Return the (X, Y) coordinate for the center point of the cell that contains the specified text.  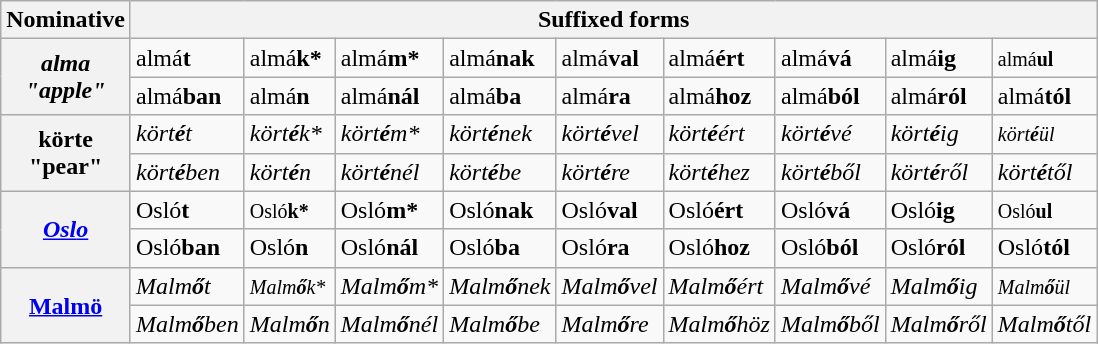
Malmőből (830, 324)
körtéhez (719, 172)
Nominative (66, 20)
Malmővel (610, 286)
Oslón (290, 248)
Oslóban (187, 248)
almául (1044, 58)
Malmőnek (500, 286)
almává (830, 58)
körtéül (1044, 134)
Oslóból (830, 248)
almám* (389, 58)
almán (290, 96)
almáig (938, 58)
almához (719, 96)
almának (500, 58)
Oslót (187, 210)
Oslóm* (389, 210)
Malmőbe (500, 324)
Oslók* (290, 210)
Oslónál (389, 248)
Oslóul (1044, 210)
Oslóig (938, 210)
Suffixed forms (613, 20)
Malmőnél (389, 324)
Malmőre (610, 324)
Oslóba (500, 248)
Oslóval (610, 210)
almára (610, 96)
Malmőben (187, 324)
Oslo (66, 229)
Malmőről (938, 324)
körtéért (719, 134)
körtévé (830, 134)
Malmőül (1044, 286)
körtém* (389, 134)
alma"apple" (66, 77)
almánál (389, 96)
Oslónak (500, 210)
Oslóvá (830, 210)
almától (1044, 96)
körtétől (1044, 172)
körték* (290, 134)
körtének (500, 134)
almából (830, 96)
körténél (389, 172)
Malmők* (290, 286)
Malmőtől (1044, 324)
körtén (290, 172)
Malmőm* (389, 286)
almáról (938, 96)
körte"pear" (66, 153)
körtébe (500, 172)
körtével (610, 134)
Malmö (66, 305)
almáért (719, 58)
körtét (187, 134)
Oslóról (938, 248)
Oslóért (719, 210)
Malmővé (830, 286)
Malmőn (290, 324)
Malmőért (719, 286)
Malmőhöz (719, 324)
Malmőig (938, 286)
körtére (610, 172)
körtében (187, 172)
körtéből (830, 172)
almába (500, 96)
Malmőt (187, 286)
Oslóra (610, 248)
Oslóhoz (719, 248)
almával (610, 58)
Oslótól (1044, 248)
almát (187, 58)
körtéig (938, 134)
körtéről (938, 172)
almák* (290, 58)
almában (187, 96)
